Locate the cell with the specified text and output its (x, y) center coordinate. 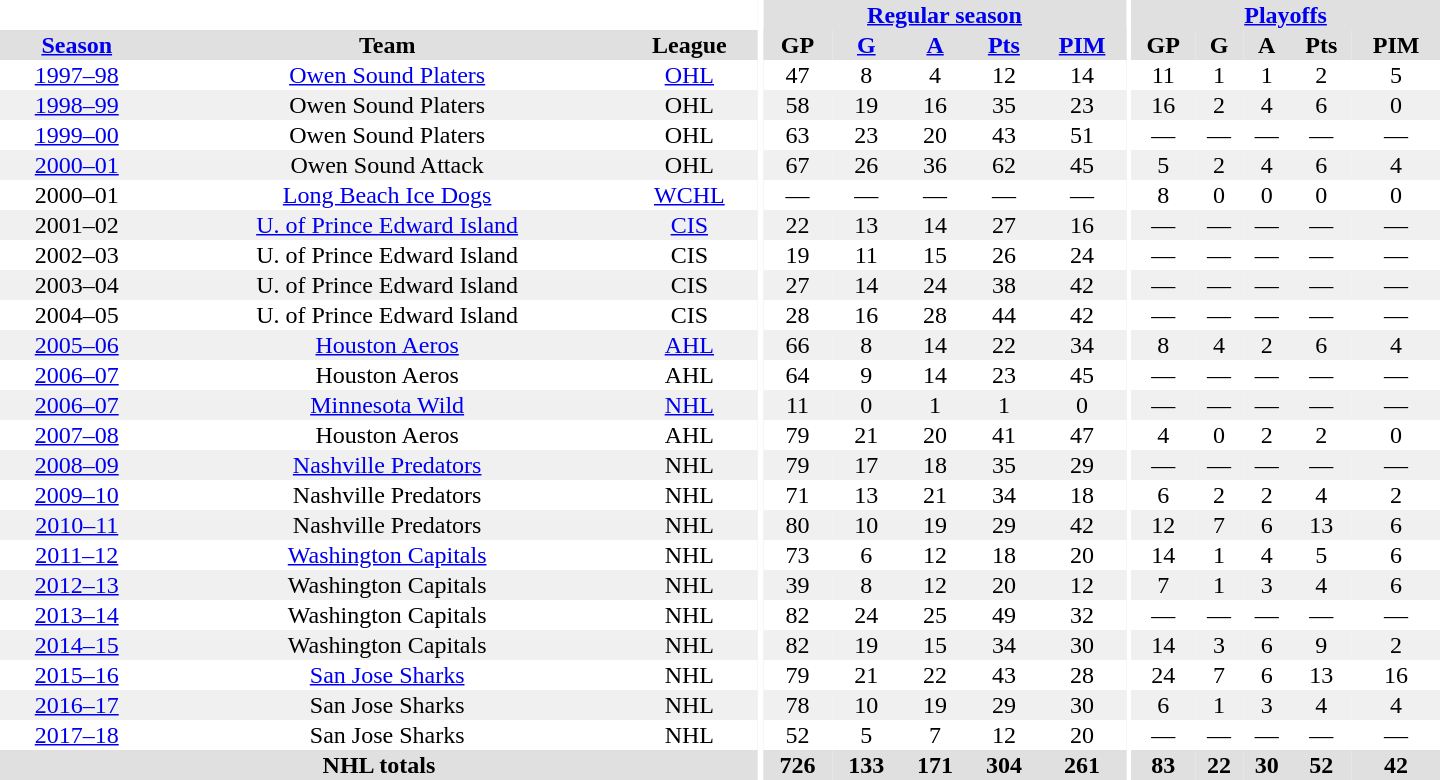
63 (798, 135)
49 (1004, 615)
726 (798, 765)
64 (798, 375)
1998–99 (76, 105)
71 (798, 495)
67 (798, 165)
1999–00 (76, 135)
38 (1004, 285)
2013–14 (76, 615)
NHL totals (379, 765)
Owen Sound Attack (386, 165)
2015–16 (76, 675)
Long Beach Ice Dogs (386, 195)
2012–13 (76, 585)
1997–98 (76, 75)
Season (76, 45)
25 (936, 615)
171 (936, 765)
2009–10 (76, 495)
62 (1004, 165)
80 (798, 525)
2004–05 (76, 315)
2010–11 (76, 525)
51 (1082, 135)
17 (866, 465)
2003–04 (76, 285)
League (690, 45)
58 (798, 105)
32 (1082, 615)
36 (936, 165)
2002–03 (76, 255)
2016–17 (76, 705)
Regular season (944, 15)
261 (1082, 765)
73 (798, 555)
WCHL (690, 195)
Team (386, 45)
304 (1004, 765)
133 (866, 765)
2008–09 (76, 465)
2014–15 (76, 645)
83 (1163, 765)
Playoffs (1286, 15)
41 (1004, 435)
2005–06 (76, 345)
44 (1004, 315)
2001–02 (76, 225)
2011–12 (76, 555)
66 (798, 345)
2007–08 (76, 435)
Minnesota Wild (386, 405)
2017–18 (76, 735)
78 (798, 705)
39 (798, 585)
